Identify which cell holds the provided text, then report its [X, Y] central coordinate. 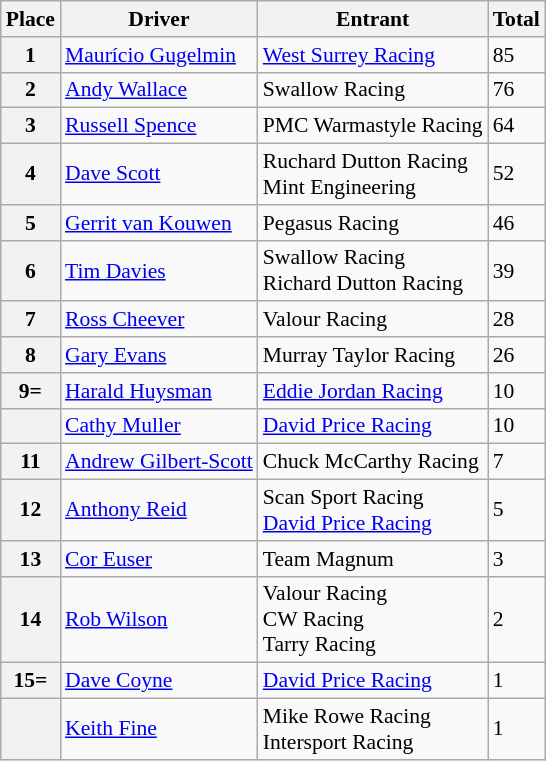
39 [516, 270]
64 [516, 126]
Team Magnum [373, 559]
Gary Evans [159, 355]
Ross Cheever [159, 320]
52 [516, 174]
26 [516, 355]
PMC Warmastyle Racing [373, 126]
Maurício Gugelmin [159, 55]
Pegasus Racing [373, 223]
Cor Euser [159, 559]
Scan Sport RacingDavid Price Racing [373, 510]
Driver [159, 19]
Keith Fine [159, 730]
Valour Racing [373, 320]
Swallow Racing [373, 90]
Chuck McCarthy Racing [373, 462]
15= [30, 681]
Gerrit van Kouwen [159, 223]
14 [30, 620]
Cathy Muller [159, 426]
Dave Coyne [159, 681]
Entrant [373, 19]
8 [30, 355]
Place [30, 19]
12 [30, 510]
Andy Wallace [159, 90]
Swallow RacingRichard Dutton Racing [373, 270]
Harald Huysman [159, 391]
13 [30, 559]
Ruchard Dutton RacingMint Engineering [373, 174]
4 [30, 174]
6 [30, 270]
Russell Spence [159, 126]
Dave Scott [159, 174]
Andrew Gilbert-Scott [159, 462]
Murray Taylor Racing [373, 355]
11 [30, 462]
West Surrey Racing [373, 55]
Valour RacingCW RacingTarry Racing [373, 620]
Mike Rowe RacingIntersport Racing [373, 730]
Anthony Reid [159, 510]
Rob Wilson [159, 620]
9= [30, 391]
46 [516, 223]
76 [516, 90]
Eddie Jordan Racing [373, 391]
85 [516, 55]
Tim Davies [159, 270]
28 [516, 320]
Total [516, 19]
